Scan for the cell matching the given text and deliver its (x, y) coordinate at center. 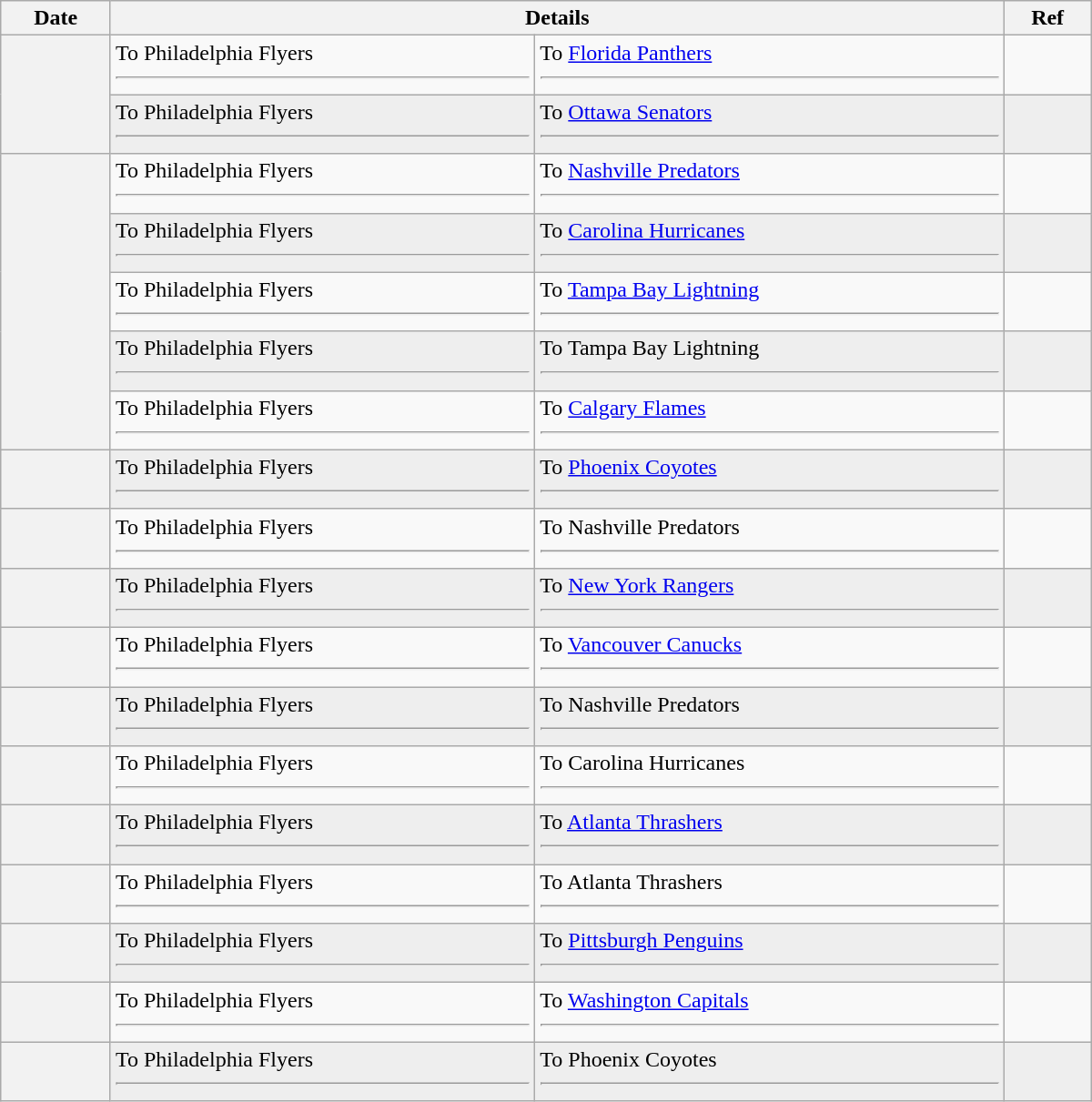
To New York Rangers (770, 597)
To Pittsburgh Penguins (770, 954)
To Vancouver Canucks (770, 657)
Date (56, 18)
To Florida Panthers (770, 66)
To Ottawa Senators (770, 124)
To Washington Capitals (770, 1012)
Ref (1047, 18)
Details (557, 18)
To Calgary Flames (770, 420)
